Return (x, y) of the center of cell containing provided text 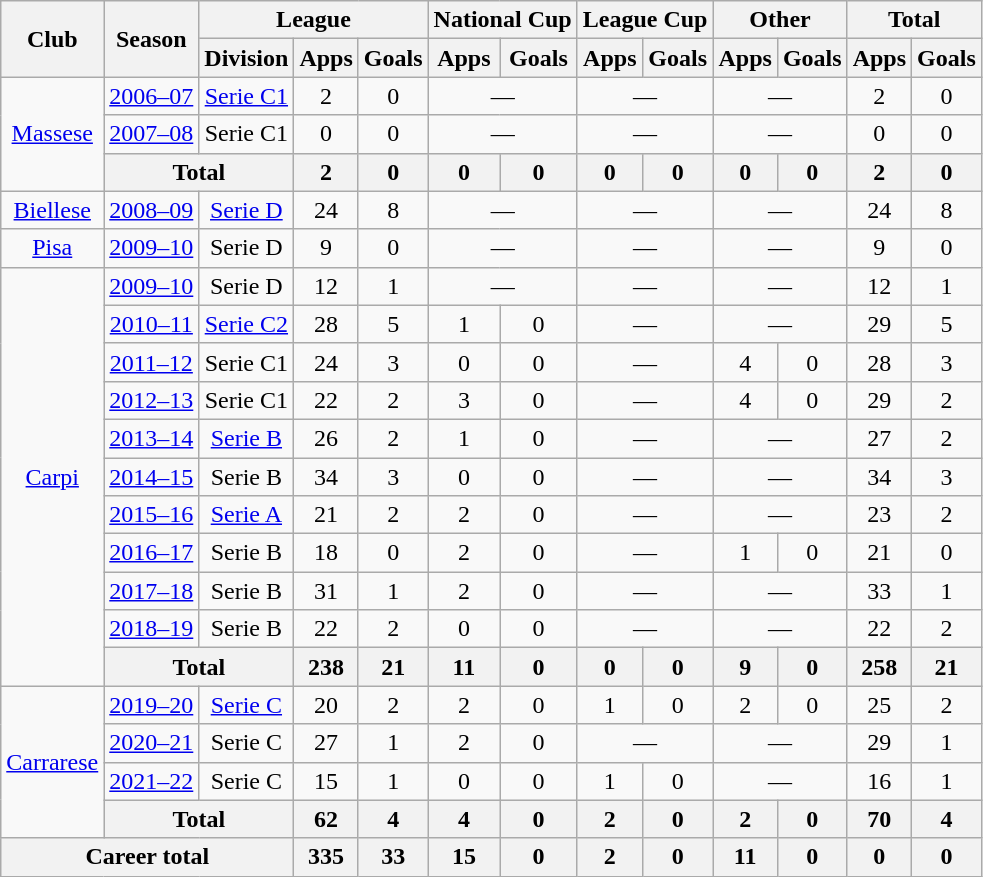
2010–11 (152, 324)
2014–15 (152, 477)
Serie C2 (246, 324)
Club (52, 39)
335 (326, 857)
League (314, 20)
31 (326, 591)
258 (879, 667)
20 (326, 705)
Carrarese (52, 762)
Biellese (52, 210)
25 (879, 705)
2011–12 (152, 362)
2017–18 (152, 591)
2018–19 (152, 629)
16 (879, 781)
26 (326, 438)
2021–22 (152, 781)
2008–09 (152, 210)
Carpi (52, 476)
18 (326, 553)
23 (879, 515)
2007–08 (152, 134)
Other (780, 20)
National Cup (502, 20)
Division (246, 58)
2020–21 (152, 743)
2012–13 (152, 400)
238 (326, 667)
2013–14 (152, 438)
Career total (148, 857)
Serie A (246, 515)
Season (152, 39)
2015–16 (152, 515)
2016–17 (152, 553)
2006–07 (152, 96)
Pisa (52, 248)
League Cup (645, 20)
70 (879, 819)
62 (326, 819)
2019–20 (152, 705)
Massese (52, 134)
